For the text-containing cell, return its midpoint in (x, y) coordinate format. 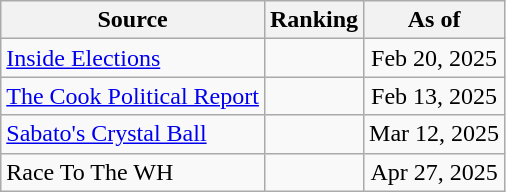
Feb 13, 2025 (434, 96)
Sabato's Crystal Ball (133, 134)
As of (434, 20)
Mar 12, 2025 (434, 134)
Race To The WH (133, 172)
The Cook Political Report (133, 96)
Inside Elections (133, 58)
Feb 20, 2025 (434, 58)
Ranking (314, 20)
Source (133, 20)
Apr 27, 2025 (434, 172)
